Provide the [X, Y] coordinate of the cell's center where the given text is located.  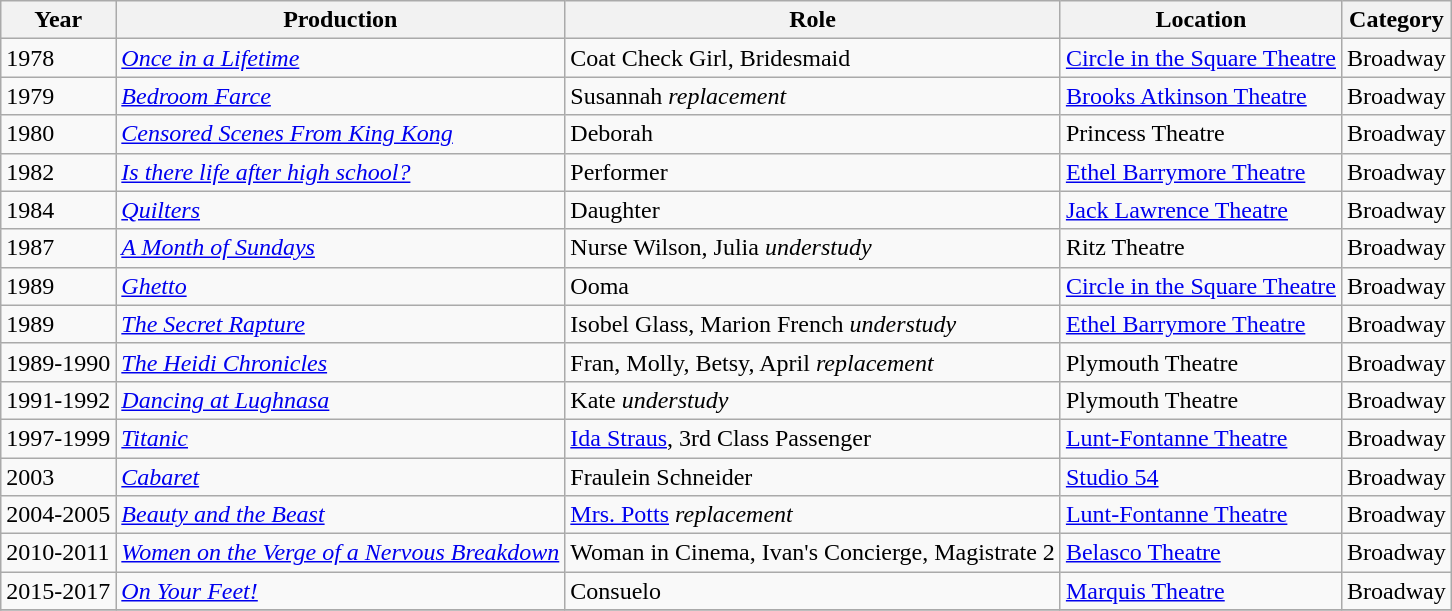
Mrs. Potts replacement [813, 515]
2010-2011 [58, 553]
1984 [58, 210]
Bedroom Farce [340, 96]
1982 [58, 172]
Marquis Theatre [1200, 591]
Year [58, 20]
Role [813, 20]
Isobel Glass, Marion French understudy [813, 324]
2003 [58, 477]
Coat Check Girl, Bridesmaid [813, 58]
1979 [58, 96]
1997-1999 [58, 438]
Woman in Cinema, Ivan's Concierge, Magistrate 2 [813, 553]
Quilters [340, 210]
Ritz Theatre [1200, 248]
The Secret Rapture [340, 324]
1989-1990 [58, 362]
1978 [58, 58]
Ooma [813, 286]
Kate understudy [813, 400]
Susannah replacement [813, 96]
Fran, Molly, Betsy, April replacement [813, 362]
1980 [58, 134]
1991-1992 [58, 400]
Daughter [813, 210]
Consuelo [813, 591]
Location [1200, 20]
Women on the Verge of a Nervous Breakdown [340, 553]
Nurse Wilson, Julia understudy [813, 248]
The Heidi Chronicles [340, 362]
On Your Feet! [340, 591]
2015-2017 [58, 591]
Jack Lawrence Theatre [1200, 210]
Studio 54 [1200, 477]
Brooks Atkinson Theatre [1200, 96]
Princess Theatre [1200, 134]
Fraulein Schneider [813, 477]
Performer [813, 172]
Deborah [813, 134]
Belasco Theatre [1200, 553]
Ghetto [340, 286]
Censored Scenes From King Kong [340, 134]
Production [340, 20]
1987 [58, 248]
Is there life after high school? [340, 172]
Once in a Lifetime [340, 58]
Dancing at Lughnasa [340, 400]
A Month of Sundays [340, 248]
Beauty and the Beast [340, 515]
Category [1397, 20]
Ida Straus, 3rd Class Passenger [813, 438]
2004-2005 [58, 515]
Cabaret [340, 477]
Titanic [340, 438]
